Determine the [x, y] coordinate at the center of the cell enclosing the given text.  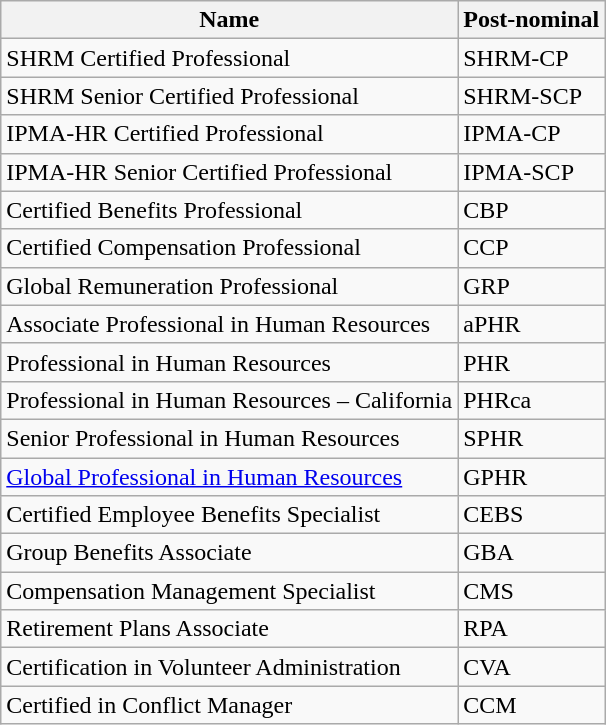
Post-nominal [532, 20]
SHRM Certified Professional [230, 58]
IPMA-SCP [532, 172]
Professional in Human Resources [230, 362]
CCP [532, 248]
CMS [532, 591]
GPHR [532, 477]
Compensation Management Specialist [230, 591]
Name [230, 20]
Professional in Human Resources – California [230, 400]
CVA [532, 667]
Certified in Conflict Manager [230, 705]
PHRca [532, 400]
aPHR [532, 324]
SHRM-SCP [532, 96]
Global Professional in Human Resources [230, 477]
PHR [532, 362]
SHRM-CP [532, 58]
IPMA-HR Certified Professional [230, 134]
Certified Benefits Professional [230, 210]
RPA [532, 629]
Senior Professional in Human Resources [230, 438]
CEBS [532, 515]
Group Benefits Associate [230, 553]
Retirement Plans Associate [230, 629]
Certification in Volunteer Administration [230, 667]
CCM [532, 705]
CBP [532, 210]
IPMA-CP [532, 134]
SHRM Senior Certified Professional [230, 96]
Certified Employee Benefits Specialist [230, 515]
SPHR [532, 438]
GBA [532, 553]
Certified Compensation Professional [230, 248]
GRP [532, 286]
Associate Professional in Human Resources [230, 324]
IPMA-HR Senior Certified Professional [230, 172]
Global Remuneration Professional [230, 286]
